Determine the (x, y) coordinate at the center of the cell enclosing the given text.  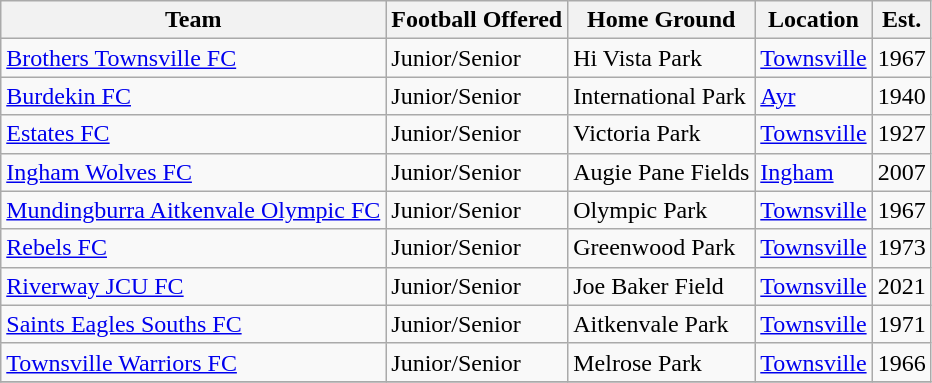
Rebels FC (194, 248)
Riverway JCU FC (194, 286)
1940 (902, 96)
Townsville Warriors FC (194, 362)
Burdekin FC (194, 96)
Aitkenvale Park (662, 324)
Victoria Park (662, 134)
Augie Pane Fields (662, 172)
Melrose Park (662, 362)
Ayr (814, 96)
2021 (902, 286)
Football Offered (477, 20)
Joe Baker Field (662, 286)
Est. (902, 20)
International Park (662, 96)
2007 (902, 172)
Home Ground (662, 20)
Location (814, 20)
1927 (902, 134)
1971 (902, 324)
Hi Vista Park (662, 58)
Olympic Park (662, 210)
Team (194, 20)
Greenwood Park (662, 248)
1966 (902, 362)
Estates FC (194, 134)
Ingham Wolves FC (194, 172)
Saints Eagles Souths FC (194, 324)
Ingham (814, 172)
Brothers Townsville FC (194, 58)
1973 (902, 248)
Mundingburra Aitkenvale Olympic FC (194, 210)
